Provide the [X, Y] coordinate of the cell's center where the given text is located.  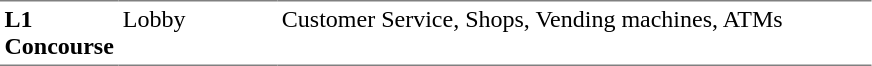
L1Concourse [59, 33]
Customer Service, Shops, Vending machines, ATMs [574, 33]
Lobby [198, 33]
